Return the (X, Y) coordinate for the center point of the cell that contains the specified text.  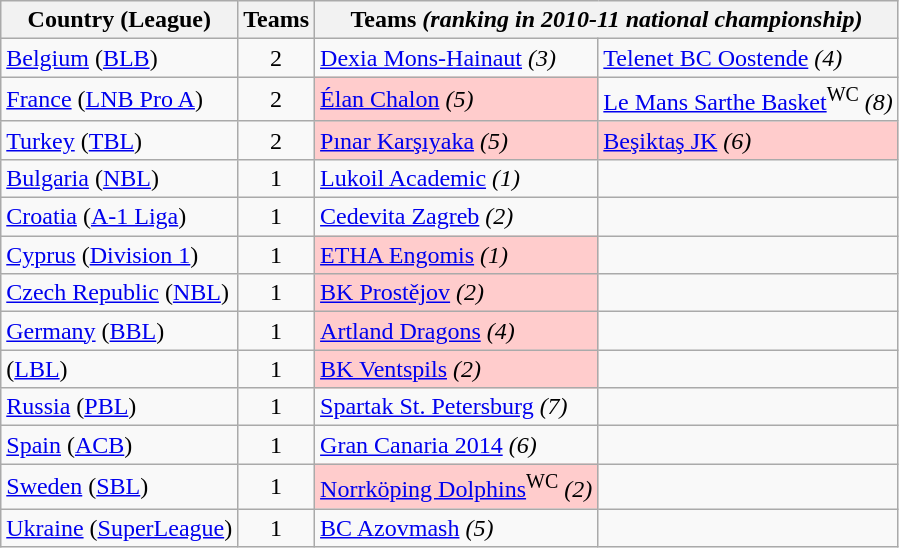
BK Prostějov (2) (456, 293)
Croatia (A-1 Liga) (120, 217)
ETHA Engomis (1) (456, 255)
Telenet BC Oostende (4) (748, 58)
Belgium (BLB) (120, 58)
Spartak St. Petersburg (7) (456, 407)
Gran Canaria 2014 (6) (456, 445)
Lukoil Academic (1) (456, 178)
Spain (ACB) (120, 445)
Bulgaria (NBL) (120, 178)
Le Mans Sarthe BasketWC (8) (748, 100)
Artland Dragons (4) (456, 331)
Country (League) (120, 20)
Turkey (TBL) (120, 140)
Cyprus (Division 1) (120, 255)
Élan Chalon (5) (456, 100)
Pınar Karşıyaka (5) (456, 140)
Czech Republic (NBL) (120, 293)
Teams (ranking in 2010-11 national championship) (607, 20)
Russia (PBL) (120, 407)
Sweden (SBL) (120, 486)
Cedevita Zagreb (2) (456, 217)
Germany (BBL) (120, 331)
BK Ventspils (2) (456, 369)
Dexia Mons-Hainaut (3) (456, 58)
(LBL) (120, 369)
Norrköping DolphinsWC (2) (456, 486)
Teams (276, 20)
BC Azovmash (5) (456, 528)
France (LNB Pro A) (120, 100)
Ukraine (SuperLeague) (120, 528)
Beşiktaş JK (6) (748, 140)
